Output the (X, Y) coordinate of the center of the cell containing the given text.  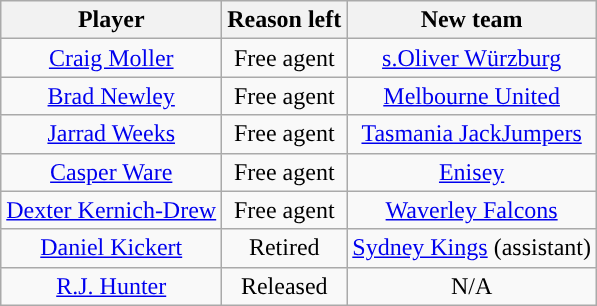
Jarrad Weeks (112, 134)
Daniel Kickert (112, 248)
Melbourne United (472, 96)
Sydney Kings (assistant) (472, 248)
Brad Newley (112, 96)
Enisey (472, 172)
R.J. Hunter (112, 286)
Dexter Kernich-Drew (112, 210)
N/A (472, 286)
Released (284, 286)
Reason left (284, 20)
Player (112, 20)
Waverley Falcons (472, 210)
Tasmania JackJumpers (472, 134)
Craig Moller (112, 58)
New team (472, 20)
Retired (284, 248)
Casper Ware (112, 172)
s.Oliver Würzburg (472, 58)
